Find where the given text appears and provide that cell's center as [X, Y] coordinate. 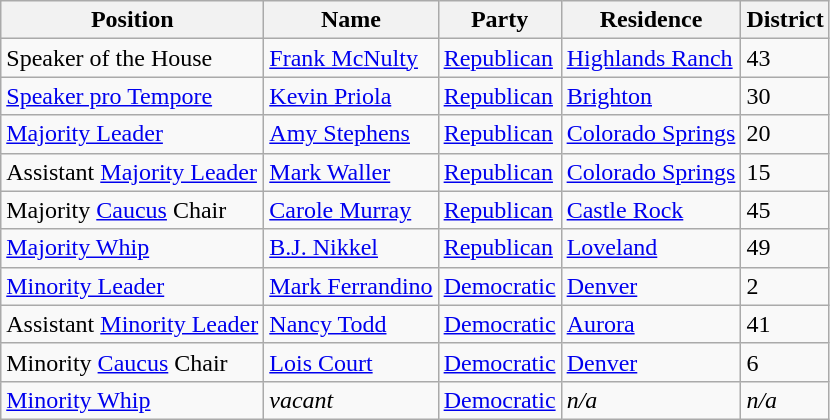
Name [351, 20]
Carole Murray [351, 210]
Highlands Ranch [651, 58]
Frank McNulty [351, 58]
41 [785, 324]
45 [785, 210]
Mark Ferrandino [351, 286]
Residence [651, 20]
Minority Whip [132, 400]
20 [785, 134]
Assistant Majority Leader [132, 172]
6 [785, 362]
2 [785, 286]
District [785, 20]
Amy Stephens [351, 134]
30 [785, 96]
Majority Leader [132, 134]
49 [785, 248]
B.J. Nikkel [351, 248]
Speaker pro Tempore [132, 96]
Majority Caucus Chair [132, 210]
Nancy Todd [351, 324]
Majority Whip [132, 248]
Minority Leader [132, 286]
Mark Waller [351, 172]
Kevin Priola [351, 96]
Assistant Minority Leader [132, 324]
vacant [351, 400]
43 [785, 58]
Position [132, 20]
Aurora [651, 324]
Brighton [651, 96]
Party [500, 20]
Castle Rock [651, 210]
Loveland [651, 248]
Lois Court [351, 362]
Speaker of the House [132, 58]
Minority Caucus Chair [132, 362]
15 [785, 172]
